Detect which cell encompasses the target text, then output its [X, Y] center coordinate. 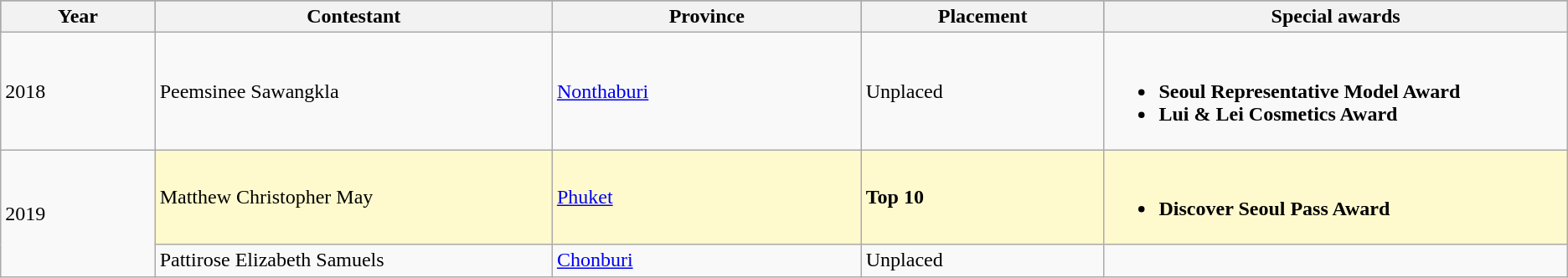
2019 [78, 213]
Discover Seoul Pass Award [1335, 198]
Nonthaburi [707, 91]
Phuket [707, 198]
Chonburi [707, 260]
Placement [983, 17]
Peemsinee Sawangkla [353, 91]
Year [78, 17]
2018 [78, 91]
Pattirose Elizabeth Samuels [353, 260]
Special awards [1335, 17]
Matthew Christopher May [353, 198]
Contestant [353, 17]
Province [707, 17]
Top 10 [983, 198]
Seoul Representative Model AwardLui & Lei Cosmetics Award [1335, 91]
